For the text-containing cell, return its midpoint in [X, Y] coordinate format. 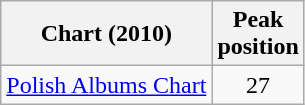
Chart (2010) [106, 34]
Peakposition [258, 34]
27 [258, 85]
Polish Albums Chart [106, 85]
